Pinpoint the cell where the given text exists, returning its (x, y) midpoint coordinate. 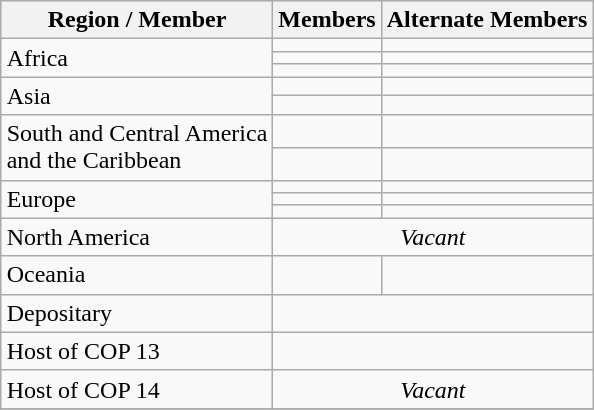
Host of COP 13 (137, 351)
Members (327, 20)
Oceania (137, 275)
Asia (137, 96)
Region / Member (137, 20)
Depositary (137, 313)
Africa (137, 58)
Host of COP 14 (137, 389)
South and Central America and the Caribbean (137, 148)
North America (137, 237)
Europe (137, 199)
Alternate Members (487, 20)
